Capture the cell that displays the provided text and extract its (X, Y) central coordinate. 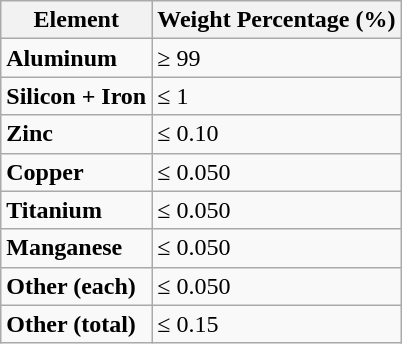
Titanium (76, 210)
Zinc (76, 134)
Element (76, 20)
≤ 0.15 (276, 324)
Other (total) (76, 324)
Copper (76, 172)
≥ 99 (276, 58)
Manganese (76, 248)
Aluminum (76, 58)
Other (each) (76, 286)
≤ 1 (276, 96)
Silicon + Iron (76, 96)
≤ 0.10 (276, 134)
Weight Percentage (%) (276, 20)
